Scan for the cell matching the given text and deliver its (X, Y) coordinate at center. 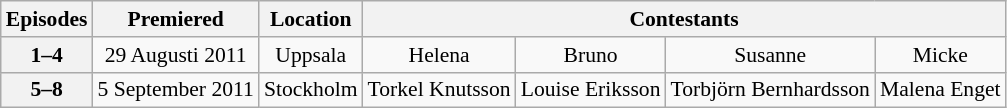
Micke (940, 55)
Uppsala (311, 55)
Louise Eriksson (591, 90)
Location (311, 19)
29 Augusti 2011 (175, 55)
5–8 (47, 90)
1–4 (47, 55)
Torbjörn Bernhardsson (770, 90)
Contestants (684, 19)
Bruno (591, 55)
Susanne (770, 55)
Malena Enget (940, 90)
Episodes (47, 19)
Helena (440, 55)
Torkel Knutsson (440, 90)
Stockholm (311, 90)
5 September 2011 (175, 90)
Premiered (175, 19)
